Detect which cell encompasses the target text, then output its [X, Y] center coordinate. 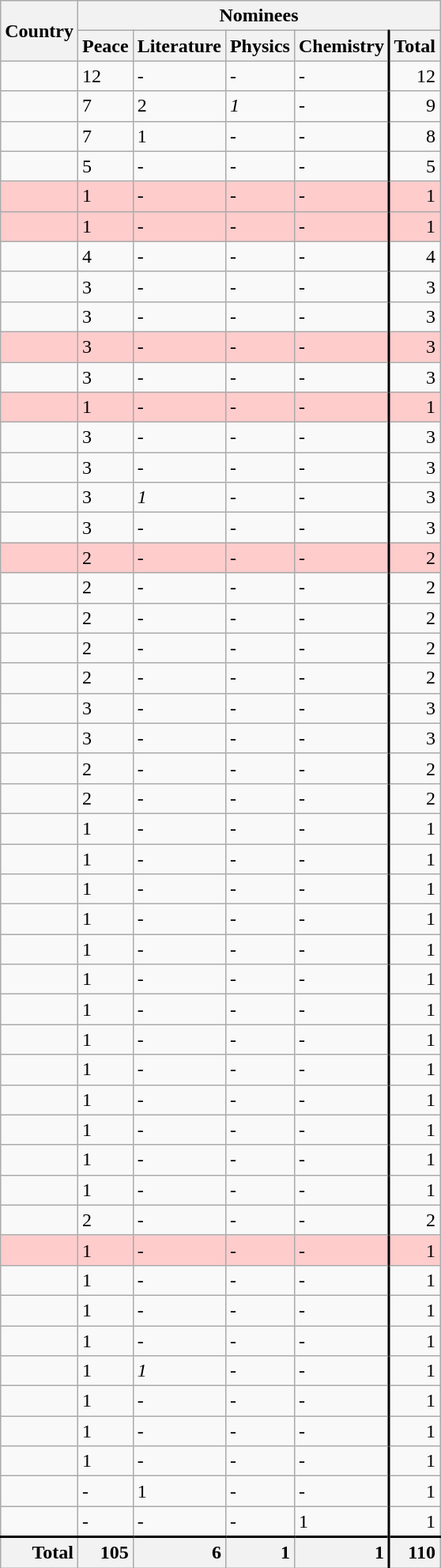
Physics [259, 46]
9 [414, 106]
6 [179, 1552]
8 [414, 136]
Nominees [258, 16]
Chemistry [341, 46]
110 [414, 1552]
105 [105, 1552]
Peace [105, 46]
Country [40, 31]
Literature [179, 46]
